Identify which cell holds the provided text, then report its (X, Y) central coordinate. 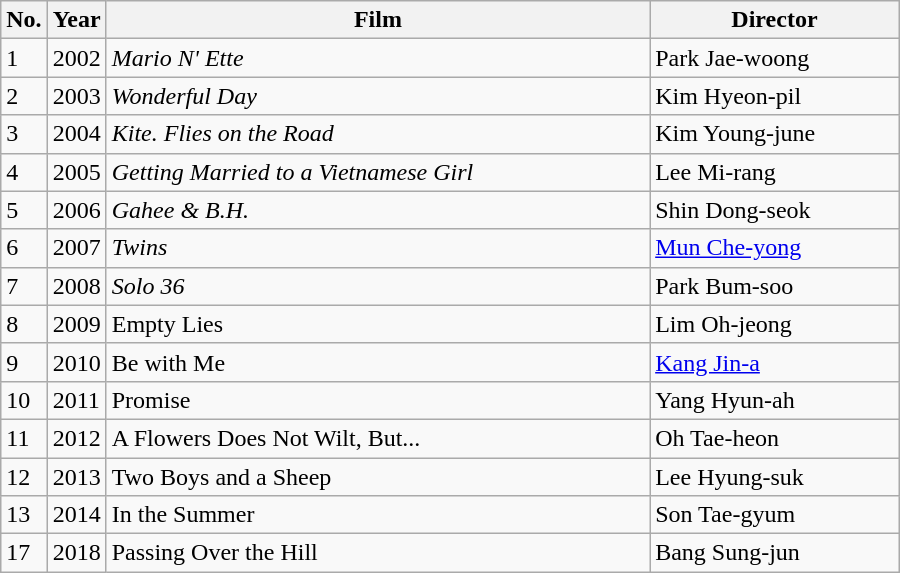
12 (24, 477)
Be with Me (378, 362)
7 (24, 286)
Empty Lies (378, 324)
6 (24, 248)
Kim Hyeon-pil (775, 96)
2014 (76, 515)
Bang Sung-jun (775, 553)
3 (24, 134)
8 (24, 324)
Year (76, 20)
2009 (76, 324)
Park Bum-soo (775, 286)
2018 (76, 553)
A Flowers Does Not Wilt, But... (378, 438)
2004 (76, 134)
9 (24, 362)
2011 (76, 400)
Film (378, 20)
Kite. Flies on the Road (378, 134)
10 (24, 400)
2013 (76, 477)
17 (24, 553)
2006 (76, 210)
In the Summer (378, 515)
2005 (76, 172)
1 (24, 58)
Kim Young-june (775, 134)
Gahee & B.H. (378, 210)
Getting Married to a Vietnamese Girl (378, 172)
2002 (76, 58)
Promise (378, 400)
Passing Over the Hill (378, 553)
Lee Mi-rang (775, 172)
2007 (76, 248)
2010 (76, 362)
11 (24, 438)
13 (24, 515)
Solo 36 (378, 286)
Son Tae-gyum (775, 515)
2003 (76, 96)
4 (24, 172)
Wonderful Day (378, 96)
2 (24, 96)
Park Jae-woong (775, 58)
Shin Dong-seok (775, 210)
No. (24, 20)
Lim Oh-jeong (775, 324)
Kang Jin-a (775, 362)
Oh Tae-heon (775, 438)
Twins (378, 248)
2008 (76, 286)
2012 (76, 438)
Two Boys and a Sheep (378, 477)
Yang Hyun-ah (775, 400)
Director (775, 20)
Mario N' Ette (378, 58)
Lee Hyung-suk (775, 477)
5 (24, 210)
Mun Che-yong (775, 248)
